Identify which cell holds the provided text, then report its (X, Y) central coordinate. 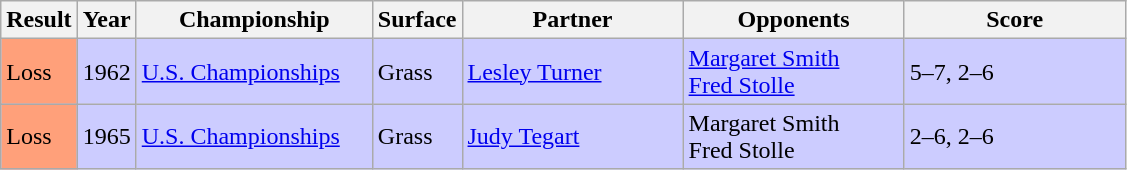
Judy Tegart (572, 136)
Surface (417, 20)
Result (39, 20)
Year (106, 20)
Score (1014, 20)
Partner (572, 20)
Lesley Turner (572, 72)
Opponents (794, 20)
5–7, 2–6 (1014, 72)
1965 (106, 136)
1962 (106, 72)
2–6, 2–6 (1014, 136)
Championship (254, 20)
